For the text-containing cell, return its midpoint in (X, Y) coordinate format. 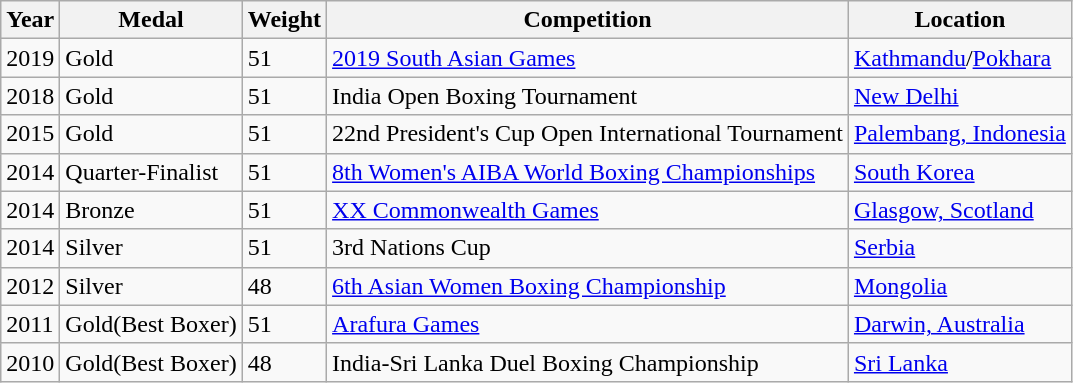
Darwin, Australia (960, 324)
XX Commonwealth Games (588, 210)
3rd Nations Cup (588, 248)
Location (960, 20)
India-Sri Lanka Duel Boxing Championship (588, 362)
Kathmandu/Pokhara (960, 58)
Bronze (151, 210)
2010 (30, 362)
New Delhi (960, 96)
22nd President's Cup Open International Tournament (588, 134)
Serbia (960, 248)
2019 South Asian Games (588, 58)
Year (30, 20)
2012 (30, 286)
Competition (588, 20)
2019 (30, 58)
India Open Boxing Tournament (588, 96)
2018 (30, 96)
8th Women's AIBA World Boxing Championships (588, 172)
Weight (284, 20)
Sri Lanka (960, 362)
Mongolia (960, 286)
2011 (30, 324)
6th Asian Women Boxing Championship (588, 286)
Arafura Games (588, 324)
Medal (151, 20)
South Korea (960, 172)
Quarter-Finalist (151, 172)
Palembang, Indonesia (960, 134)
2015 (30, 134)
Glasgow, Scotland (960, 210)
